Pinpoint the cell where the given text exists, returning its (X, Y) midpoint coordinate. 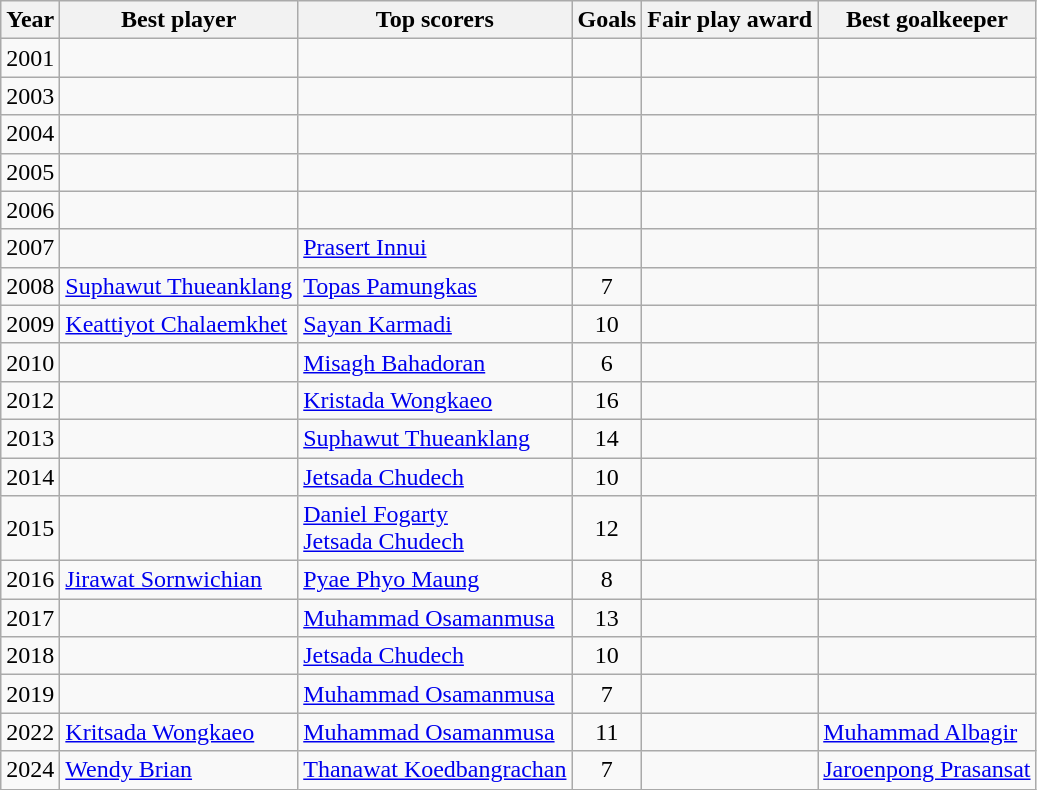
2017 (30, 618)
Kritsada Wongkaeo (179, 732)
12 (607, 528)
2015 (30, 528)
2012 (30, 400)
Goals (607, 20)
Muhammad Albagir (927, 732)
Thanawat Koedbangrachan (435, 770)
Kristada Wongkaeo (435, 400)
2009 (30, 324)
Prasert Innui (435, 248)
2003 (30, 96)
2022 (30, 732)
2008 (30, 286)
Year (30, 20)
Topas Pamungkas (435, 286)
11 (607, 732)
Top scorers (435, 20)
2005 (30, 172)
Best goalkeeper (927, 20)
Pyae Phyo Maung (435, 580)
2010 (30, 362)
2004 (30, 134)
2024 (30, 770)
2007 (30, 248)
2016 (30, 580)
Keattiyot Chalaemkhet (179, 324)
14 (607, 438)
2014 (30, 477)
Fair play award (730, 20)
Wendy Brian (179, 770)
2006 (30, 210)
2018 (30, 656)
8 (607, 580)
Daniel Fogarty Jetsada Chudech (435, 528)
16 (607, 400)
Jaroenpong Prasansat (927, 770)
2019 (30, 694)
Misagh Bahadoran (435, 362)
2013 (30, 438)
Jirawat Sornwichian (179, 580)
2001 (30, 58)
13 (607, 618)
Sayan Karmadi (435, 324)
Best player (179, 20)
6 (607, 362)
